Pinpoint the cell where the given text exists, returning its (X, Y) midpoint coordinate. 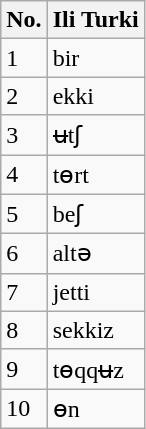
ʉtʃ (96, 135)
3 (24, 135)
tɵrt (96, 174)
6 (24, 254)
No. (24, 20)
ekki (96, 96)
1 (24, 58)
sekkiz (96, 330)
2 (24, 96)
10 (24, 409)
5 (24, 214)
4 (24, 174)
8 (24, 330)
bir (96, 58)
jetti (96, 292)
ɵn (96, 409)
Ili Turki (96, 20)
7 (24, 292)
9 (24, 369)
tɵqqʉz (96, 369)
altə (96, 254)
beʃ (96, 214)
